Identify which cell holds the provided text, then report its (x, y) central coordinate. 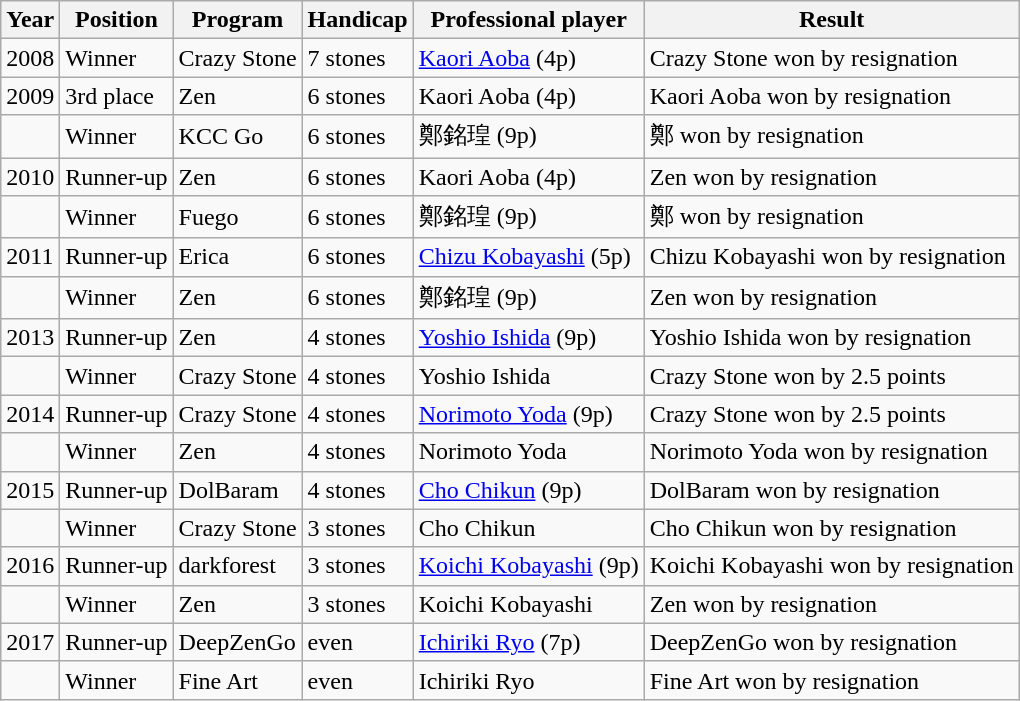
Cho Chikun (528, 528)
DeepZenGo (238, 642)
2013 (30, 338)
Norimoto Yoda (528, 452)
2016 (30, 566)
2015 (30, 490)
2010 (30, 177)
Yoshio Ishida (528, 376)
DolBaram (238, 490)
Chizu Kobayashi won by resignation (832, 257)
Fine Art (238, 680)
Koichi Kobayashi (9p) (528, 566)
Professional player (528, 20)
DolBaram won by resignation (832, 490)
Koichi Kobayashi (528, 604)
2014 (30, 414)
Yoshio Ishida won by resignation (832, 338)
Kaori Aoba won by resignation (832, 96)
Year (30, 20)
Program (238, 20)
Koichi Kobayashi won by resignation (832, 566)
Crazy Stone won by resignation (832, 58)
2008 (30, 58)
Fuego (238, 218)
Position (116, 20)
2009 (30, 96)
Cho Chikun (9p) (528, 490)
Chizu Kobayashi (5p) (528, 257)
Result (832, 20)
KCC Go (238, 136)
7 stones (358, 58)
Yoshio Ishida (9p) (528, 338)
Ichiriki Ryo (528, 680)
Ichiriki Ryo (7p) (528, 642)
Handicap (358, 20)
darkforest (238, 566)
Fine Art won by resignation (832, 680)
Cho Chikun won by resignation (832, 528)
2017 (30, 642)
2011 (30, 257)
DeepZenGo won by resignation (832, 642)
Norimoto Yoda won by resignation (832, 452)
Norimoto Yoda (9p) (528, 414)
Erica (238, 257)
3rd place (116, 96)
